Output the (x, y) coordinate of the center of the cell containing the given text.  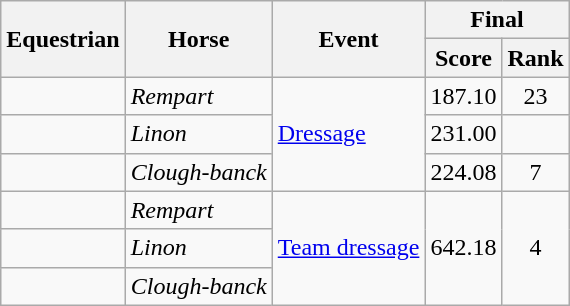
7 (536, 172)
187.10 (464, 96)
231.00 (464, 134)
Event (348, 39)
Equestrian (63, 39)
Score (464, 58)
224.08 (464, 172)
Rank (536, 58)
Horse (198, 39)
642.18 (464, 248)
4 (536, 248)
23 (536, 96)
Team dressage (348, 248)
Final (497, 20)
Dressage (348, 134)
